Provide the [X, Y] coordinate of the cell's center where the given text is located.  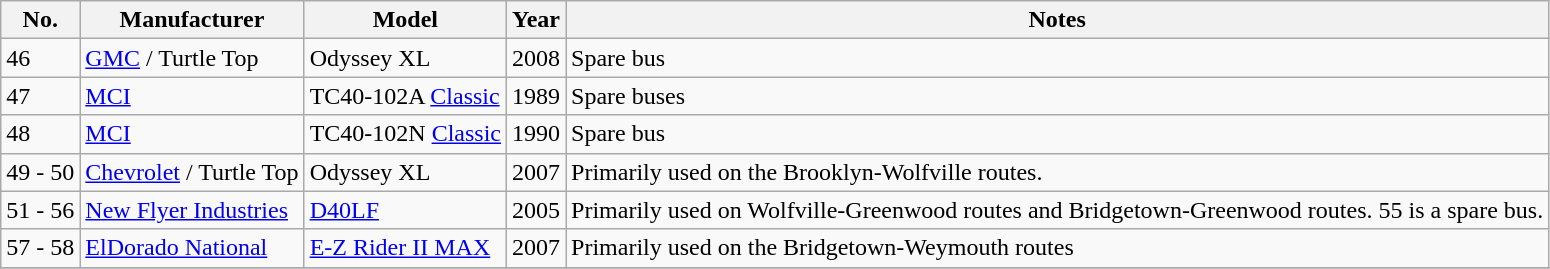
No. [40, 20]
Primarily used on Wolfville-Greenwood routes and Bridgetown-Greenwood routes. 55 is a spare bus. [1058, 210]
1990 [536, 134]
Chevrolet / Turtle Top [192, 172]
46 [40, 58]
ElDorado National [192, 248]
57 - 58 [40, 248]
D40LF [405, 210]
2005 [536, 210]
TC40-102N Classic [405, 134]
49 - 50 [40, 172]
New Flyer Industries [192, 210]
1989 [536, 96]
51 - 56 [40, 210]
47 [40, 96]
E-Z Rider II MAX [405, 248]
GMC / Turtle Top [192, 58]
TC40-102A Classic [405, 96]
Year [536, 20]
Primarily used on the Brooklyn-Wolfville routes. [1058, 172]
Notes [1058, 20]
Spare buses [1058, 96]
48 [40, 134]
Manufacturer [192, 20]
2008 [536, 58]
Model [405, 20]
Primarily used on the Bridgetown-Weymouth routes [1058, 248]
